Output the (X, Y) coordinate of the center of the cell containing the given text.  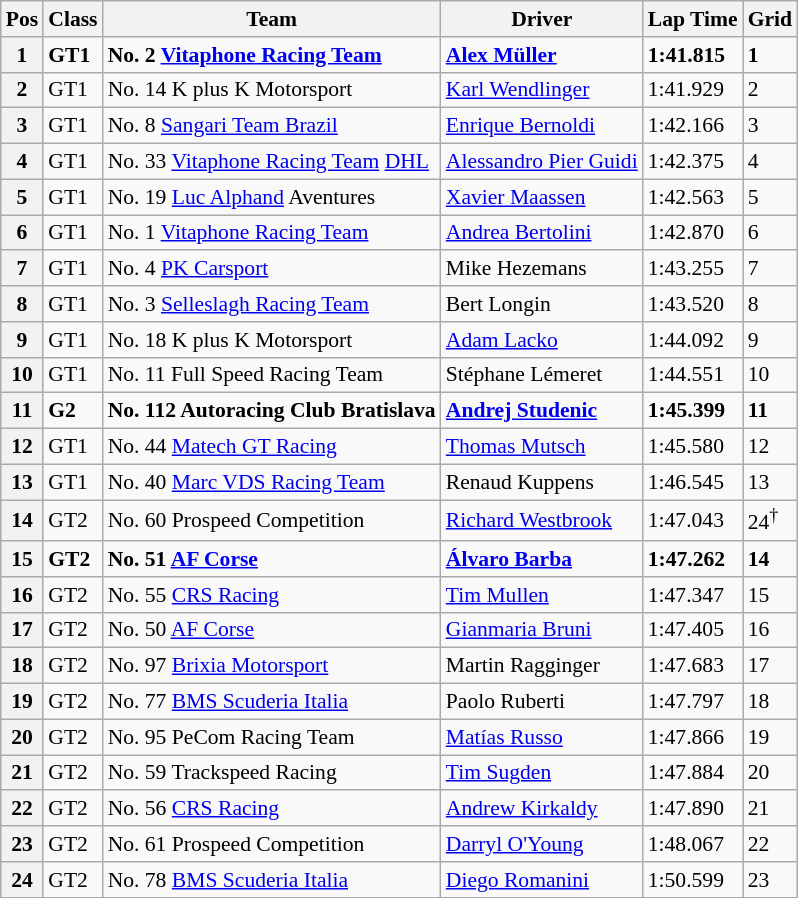
1:47.890 (693, 809)
Class (72, 19)
1:41.815 (693, 55)
1:44.092 (693, 340)
No. 112 Autoracing Club Bratislava (272, 411)
No. 59 Trackspeed Racing (272, 773)
No. 19 Luc Alphand Aventures (272, 197)
Alex Müller (542, 55)
24 (22, 880)
Adam Lacko (542, 340)
Driver (542, 19)
No. 8 Sangari Team Brazil (272, 126)
1:41.929 (693, 90)
No. 2 Vitaphone Racing Team (272, 55)
No. 60 Prospeed Competition (272, 520)
No. 97 Brixia Motorsport (272, 666)
Martin Ragginger (542, 666)
24† (770, 520)
1:43.520 (693, 304)
Andrew Kirkaldy (542, 809)
Tim Mullen (542, 595)
No. 1 Vitaphone Racing Team (272, 233)
No. 95 PeCom Racing Team (272, 737)
1:47.884 (693, 773)
No. 14 K plus K Motorsport (272, 90)
Andrej Studenic (542, 411)
Mike Hezemans (542, 269)
G2 (72, 411)
1:46.545 (693, 482)
No. 4 PK Carsport (272, 269)
Karl Wendlinger (542, 90)
1:44.551 (693, 375)
Thomas Mutsch (542, 447)
No. 44 Matech GT Racing (272, 447)
1:47.866 (693, 737)
Richard Westbrook (542, 520)
No. 55 CRS Racing (272, 595)
No. 18 K plus K Motorsport (272, 340)
Team (272, 19)
1:45.399 (693, 411)
Tim Sugden (542, 773)
No. 51 AF Corse (272, 559)
No. 78 BMS Scuderia Italia (272, 880)
1:42.870 (693, 233)
Enrique Bernoldi (542, 126)
Lap Time (693, 19)
1:47.262 (693, 559)
Alessandro Pier Guidi (542, 162)
No. 40 Marc VDS Racing Team (272, 482)
Matías Russo (542, 737)
1:50.599 (693, 880)
Álvaro Barba (542, 559)
No. 61 Prospeed Competition (272, 844)
Gianmaria Bruni (542, 630)
1:47.797 (693, 702)
Grid (770, 19)
1:48.067 (693, 844)
1:43.255 (693, 269)
Andrea Bertolini (542, 233)
Diego Romanini (542, 880)
1:47.683 (693, 666)
Darryl O'Young (542, 844)
No. 77 BMS Scuderia Italia (272, 702)
1:42.375 (693, 162)
Xavier Maassen (542, 197)
1:42.166 (693, 126)
Paolo Ruberti (542, 702)
1:45.580 (693, 447)
1:42.563 (693, 197)
Stéphane Lémeret (542, 375)
No. 3 Selleslagh Racing Team (272, 304)
Pos (22, 19)
No. 56 CRS Racing (272, 809)
1:47.347 (693, 595)
No. 33 Vitaphone Racing Team DHL (272, 162)
Bert Longin (542, 304)
Renaud Kuppens (542, 482)
No. 50 AF Corse (272, 630)
No. 11 Full Speed Racing Team (272, 375)
1:47.405 (693, 630)
1:47.043 (693, 520)
